Find where the given text appears and provide that cell's center as [X, Y] coordinate. 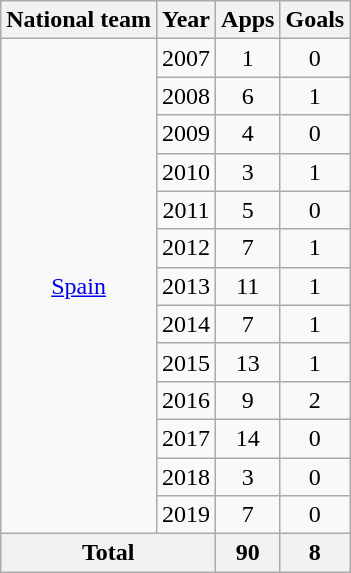
Apps [248, 20]
2009 [186, 134]
2010 [186, 172]
90 [248, 553]
11 [248, 286]
4 [248, 134]
2015 [186, 362]
2017 [186, 438]
2007 [186, 58]
National team [79, 20]
2018 [186, 477]
5 [248, 210]
Spain [79, 286]
14 [248, 438]
2008 [186, 96]
2014 [186, 324]
9 [248, 400]
8 [315, 553]
13 [248, 362]
Total [108, 553]
Goals [315, 20]
2019 [186, 515]
Year [186, 20]
2012 [186, 248]
6 [248, 96]
2013 [186, 286]
2 [315, 400]
2011 [186, 210]
2016 [186, 400]
